Provide the [X, Y] coordinate of the cell's center where the given text is located.  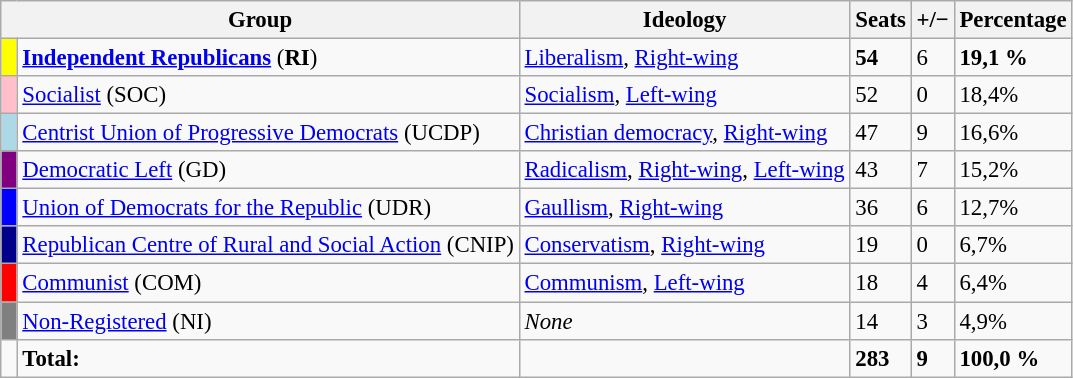
6,7% [1013, 245]
4 [932, 283]
14 [880, 321]
43 [880, 170]
47 [880, 133]
Socialist (SOC) [268, 95]
6,4% [1013, 283]
Liberalism, Right-wing [684, 58]
Socialism, Left-wing [684, 95]
Gaullism, Right-wing [684, 208]
19 [880, 245]
Union of Democrats for the Republic (UDR) [268, 208]
7 [932, 170]
Democratic Left (GD) [268, 170]
3 [932, 321]
+/− [932, 20]
Communism, Left-wing [684, 283]
Conservatism, Right-wing [684, 245]
18,4% [1013, 95]
Ideology [684, 20]
12,7% [1013, 208]
Percentage [1013, 20]
36 [880, 208]
15,2% [1013, 170]
Communist (COM) [268, 283]
Seats [880, 20]
18 [880, 283]
52 [880, 95]
283 [880, 358]
16,6% [1013, 133]
Independent Republicans (RI) [268, 58]
Radicalism, Right-wing, Left-wing [684, 170]
Group [260, 20]
Centrist Union of Progressive Democrats (UCDP) [268, 133]
Republican Centre of Rural and Social Action (CNIP) [268, 245]
None [684, 321]
54 [880, 58]
Total: [268, 358]
Non-Registered (NI) [268, 321]
19,1 % [1013, 58]
4,9% [1013, 321]
Christian democracy, Right-wing [684, 133]
100,0 % [1013, 358]
